Return [x, y] of the center of cell containing provided text 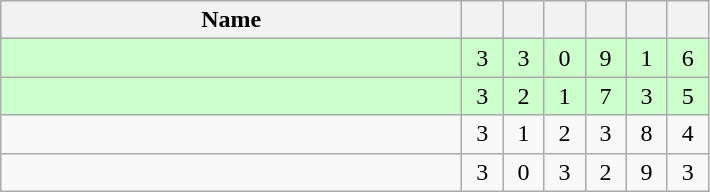
Name [232, 20]
5 [688, 96]
8 [646, 134]
6 [688, 58]
7 [606, 96]
4 [688, 134]
